Search for the cell housing the specified text and yield its [X, Y] center coordinate. 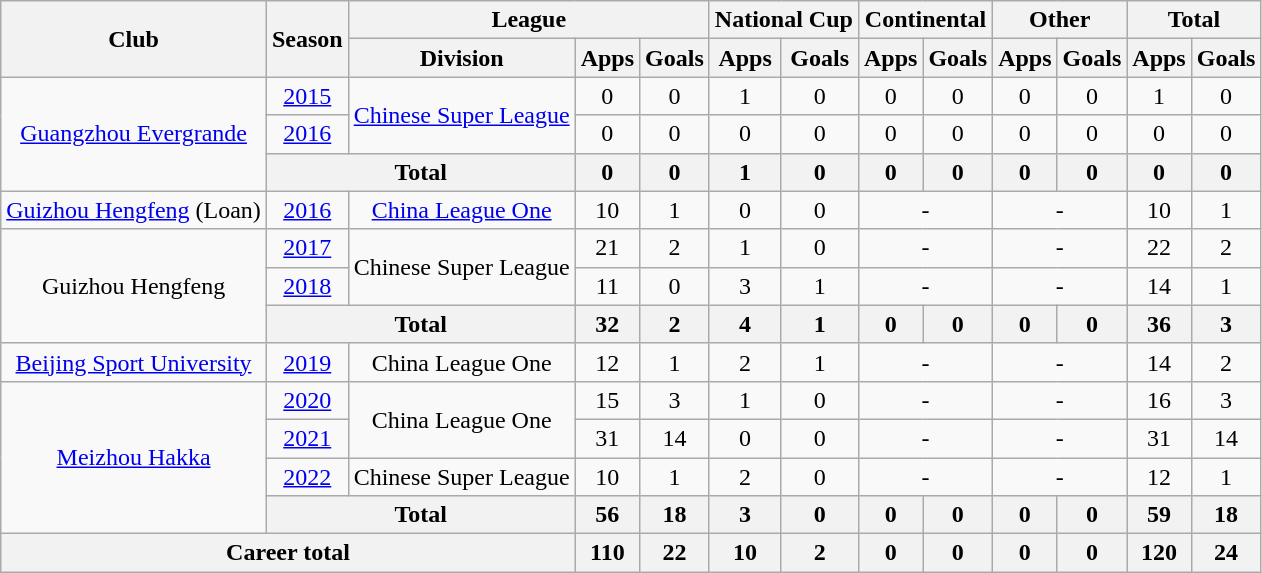
2015 [307, 96]
Guizhou Hengfeng (Loan) [134, 210]
Other [1060, 20]
Beijing Sport University [134, 362]
Career total [288, 553]
Guangzhou Evergrande [134, 134]
11 [607, 286]
59 [1159, 515]
2021 [307, 438]
2022 [307, 477]
2019 [307, 362]
Continental [925, 20]
110 [607, 553]
120 [1159, 553]
2020 [307, 400]
21 [607, 248]
League [528, 20]
2018 [307, 286]
2017 [307, 248]
24 [1226, 553]
Meizhou Hakka [134, 457]
32 [607, 324]
15 [607, 400]
Division [462, 58]
Guizhou Hengfeng [134, 286]
Season [307, 39]
Club [134, 39]
56 [607, 515]
4 [745, 324]
National Cup [784, 20]
36 [1159, 324]
16 [1159, 400]
